Output the (x, y) coordinate of the center of the cell containing the given text.  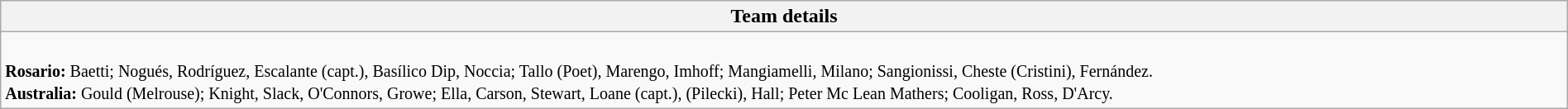
Team details (784, 17)
